Capture the cell that displays the provided text and extract its (X, Y) central coordinate. 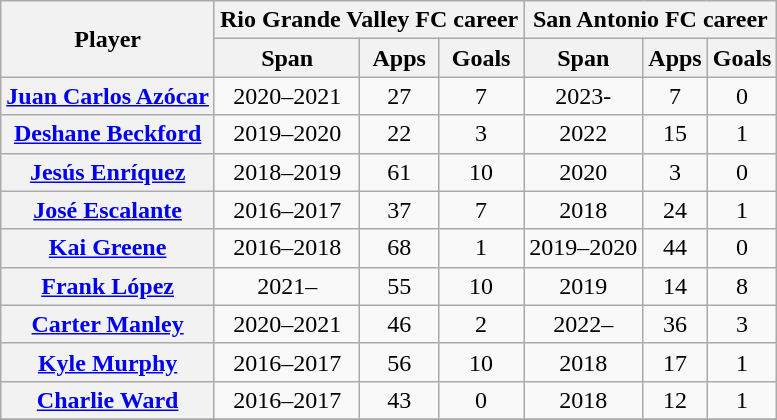
2018–2019 (286, 172)
Charlie Ward (108, 400)
8 (742, 286)
Player (108, 39)
14 (675, 286)
24 (675, 210)
36 (675, 324)
2 (482, 324)
56 (400, 362)
44 (675, 248)
Deshane Beckford (108, 134)
Jesús Enríquez (108, 172)
17 (675, 362)
2023- (584, 96)
46 (400, 324)
68 (400, 248)
15 (675, 134)
27 (400, 96)
2019 (584, 286)
Rio Grande Valley FC career (368, 20)
San Antonio FC career (650, 20)
37 (400, 210)
55 (400, 286)
2020 (584, 172)
22 (400, 134)
Kai Greene (108, 248)
61 (400, 172)
Frank López (108, 286)
Kyle Murphy (108, 362)
José Escalante (108, 210)
12 (675, 400)
43 (400, 400)
Juan Carlos Azócar (108, 96)
2021– (286, 286)
Carter Manley (108, 324)
2016–2018 (286, 248)
2022 (584, 134)
2022– (584, 324)
